Find where the given text appears and provide that cell's center as [X, Y] coordinate. 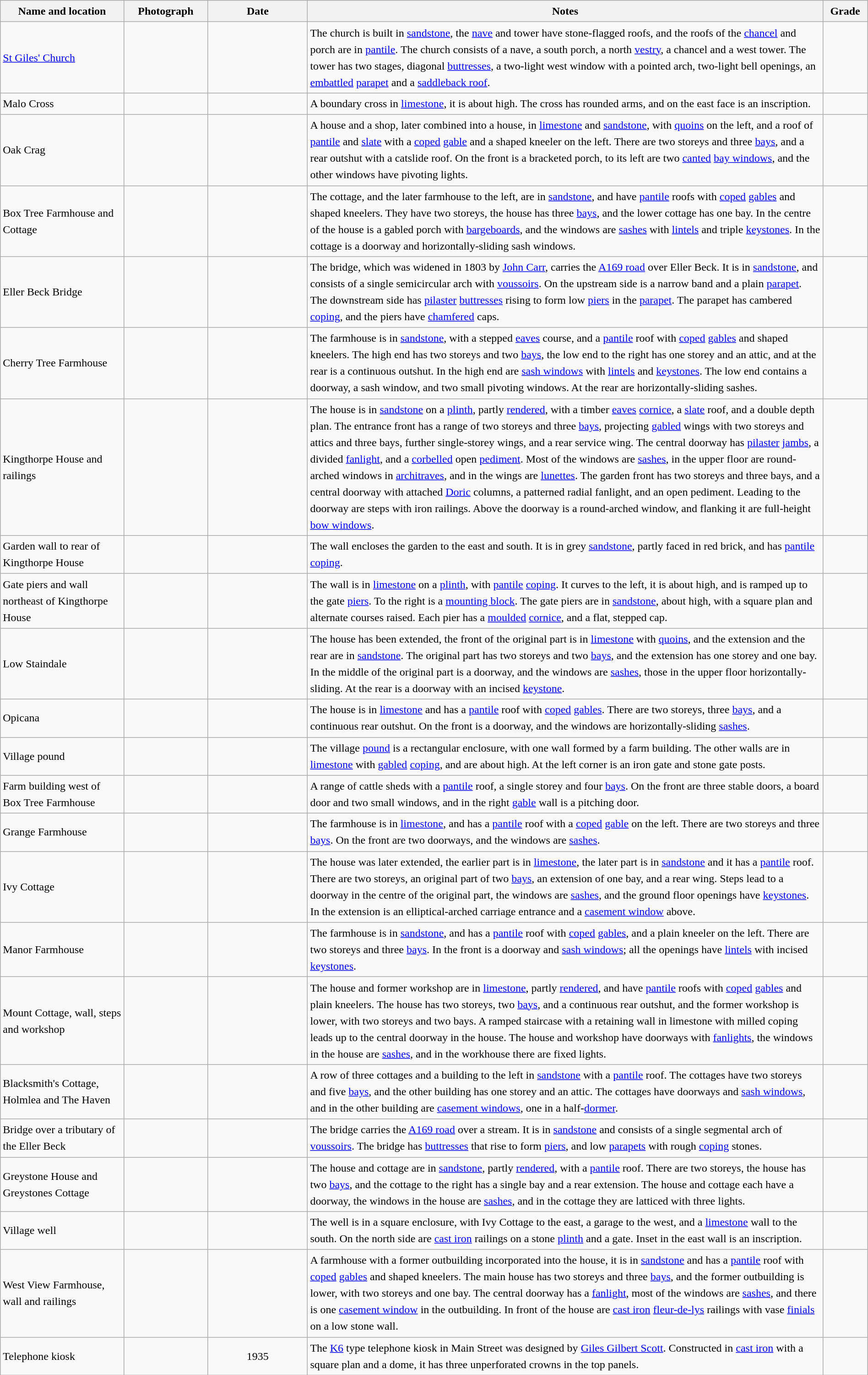
Cherry Tree Farmhouse [62, 363]
Eller Beck Bridge [62, 292]
Mount Cottage, wall, steps and workshop [62, 1020]
Manor Farmhouse [62, 950]
Grange Farmhouse [62, 833]
Photograph [166, 11]
A boundary cross in limestone, it is about high. The cross has rounded arms, and on the east face is an inscription. [565, 104]
Box Tree Farmhouse and Cottage [62, 221]
Oak Crag [62, 150]
Notes [565, 11]
Village well [62, 1230]
Garden wall to rear of Kingthorpe House [62, 554]
Ivy Cottage [62, 887]
St Giles' Church [62, 58]
Date [258, 11]
Opicana [62, 718]
Blacksmith's Cottage, Holmlea and The Haven [62, 1092]
The wall encloses the garden to the east and south. It is in grey sandstone, partly faced in red brick, and has pantile coping. [565, 554]
Name and location [62, 11]
Gate piers and wall northeast of Kingthorpe House [62, 601]
Bridge over a tributary of the Eller Beck [62, 1138]
Kingthorpe House and railings [62, 467]
West View Farmhouse, wall and railings [62, 1293]
Farm building west of Box Tree Farmhouse [62, 794]
Grade [845, 11]
Village pound [62, 757]
Low Staindale [62, 663]
Malo Cross [62, 104]
Greystone House and Greystones Cottage [62, 1184]
Telephone kiosk [62, 1356]
1935 [258, 1356]
